Scan for the cell matching the given text and deliver its (x, y) coordinate at center. 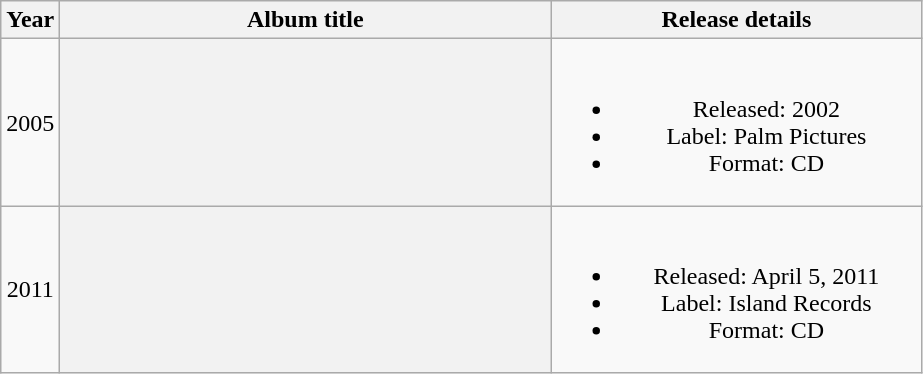
Released: April 5, 2011Label: Island RecordsFormat: CD (736, 290)
Album title (306, 20)
Release details (736, 20)
Year (30, 20)
2011 (30, 290)
Released: 2002Label: Palm PicturesFormat: CD (736, 122)
2005 (30, 122)
